Identify which cell holds the provided text, then report its [X, Y] central coordinate. 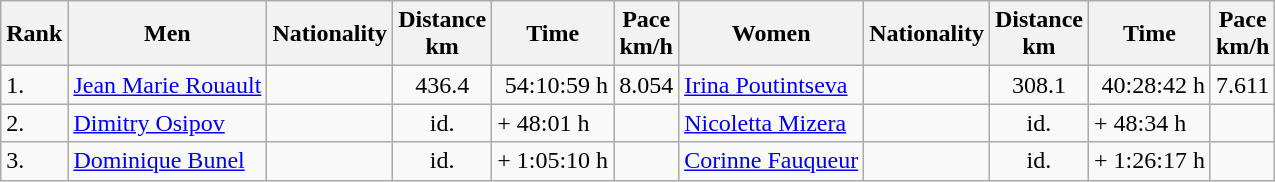
+ 48:01 h [553, 123]
8.054 [646, 85]
+ 1:05:10 h [553, 161]
Women [772, 34]
Dimitry Osipov [168, 123]
Corinne Fauqueur [772, 161]
436.4 [442, 85]
Nicoletta Mizera [772, 123]
308.1 [1038, 85]
Rank [34, 34]
54:10:59 h [553, 85]
1. [34, 85]
+ 48:34 h [1149, 123]
2. [34, 123]
40:28:42 h [1149, 85]
Dominique Bunel [168, 161]
Jean Marie Rouault [168, 85]
Irina Poutintseva [772, 85]
3. [34, 161]
7.611 [1242, 85]
+ 1:26:17 h [1149, 161]
Men [168, 34]
